Extract the (x, y) coordinate from the center of the cell holding the provided text.  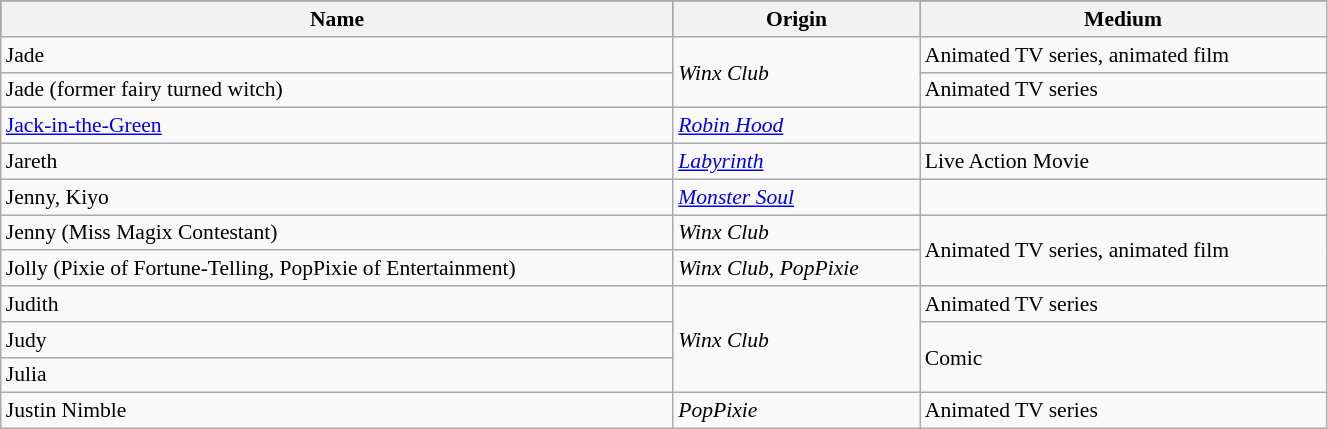
Jareth (338, 162)
Medium (1124, 19)
Labyrinth (796, 162)
Jade (former fairy turned witch) (338, 90)
Name (338, 19)
Jade (338, 55)
Jenny (Miss Magix Contestant) (338, 233)
Jolly (Pixie of Fortune-Telling, PopPixie of Entertainment) (338, 269)
Robin Hood (796, 126)
Jenny, Kiyo (338, 197)
PopPixie (796, 411)
Comic (1124, 358)
Justin Nimble (338, 411)
Judy (338, 340)
Winx Club, PopPixie (796, 269)
Origin (796, 19)
Jack-in-the-Green (338, 126)
Judith (338, 304)
Monster Soul (796, 197)
Julia (338, 375)
Live Action Movie (1124, 162)
